Extract the [x, y] coordinate from the center of the cell holding the provided text.  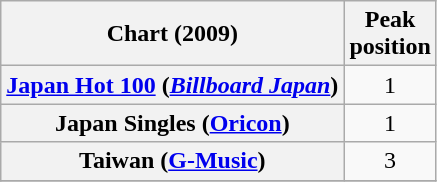
Japan Hot 100 (Billboard Japan) [172, 85]
Japan Singles (Oricon) [172, 123]
Chart (2009) [172, 34]
Peakposition [390, 34]
Taiwan (G-Music) [172, 161]
3 [390, 161]
